For the text-containing cell, return its midpoint in [X, Y] coordinate format. 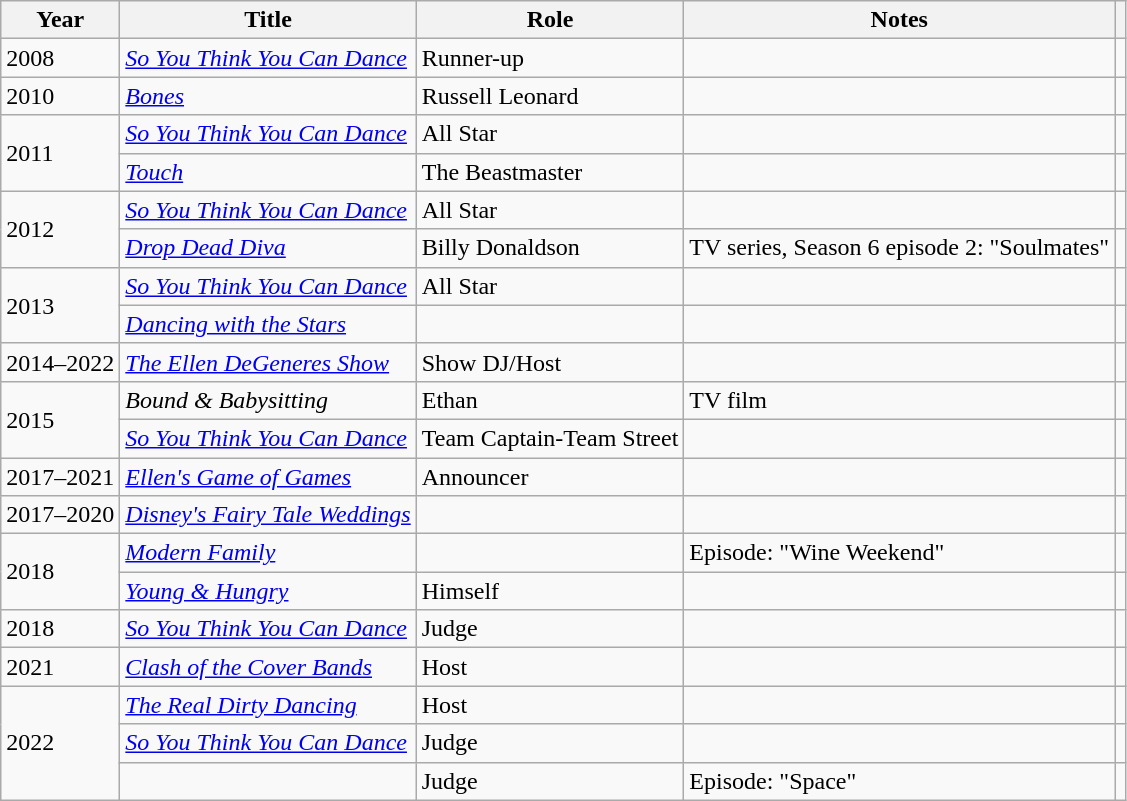
Notes [900, 20]
Episode: "Space" [900, 781]
Year [60, 20]
The Beastmaster [550, 172]
Episode: "Wine Weekend" [900, 553]
2014–2022 [60, 362]
Bones [268, 96]
The Ellen DeGeneres Show [268, 362]
Russell Leonard [550, 96]
Bound & Babysitting [268, 400]
2010 [60, 96]
Ethan [550, 400]
Clash of the Cover Bands [268, 667]
Young & Hungry [268, 591]
2017–2020 [60, 515]
Billy Donaldson [550, 248]
Show DJ/Host [550, 362]
Modern Family [268, 553]
TV series, Season 6 episode 2: "Soulmates" [900, 248]
Himself [550, 591]
2022 [60, 743]
Disney's Fairy Tale Weddings [268, 515]
The Real Dirty Dancing [268, 705]
2015 [60, 419]
2011 [60, 153]
Team Captain-Team Street [550, 438]
Drop Dead Diva [268, 248]
TV film [900, 400]
2021 [60, 667]
2013 [60, 305]
2017–2021 [60, 477]
Dancing with the Stars [268, 324]
2012 [60, 229]
Ellen's Game of Games [268, 477]
Announcer [550, 477]
Runner-up [550, 58]
Touch [268, 172]
2008 [60, 58]
Role [550, 20]
Title [268, 20]
